Capture the cell that displays the provided text and extract its [X, Y] central coordinate. 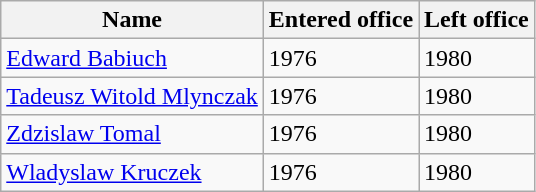
Left office [477, 20]
Tadeusz Witold Mlynczak [132, 96]
Edward Babiuch [132, 58]
Entered office [340, 20]
Name [132, 20]
Wladyslaw Kruczek [132, 172]
Zdzislaw Tomal [132, 134]
